Determine the [X, Y] coordinate at the center of the cell enclosing the given text.  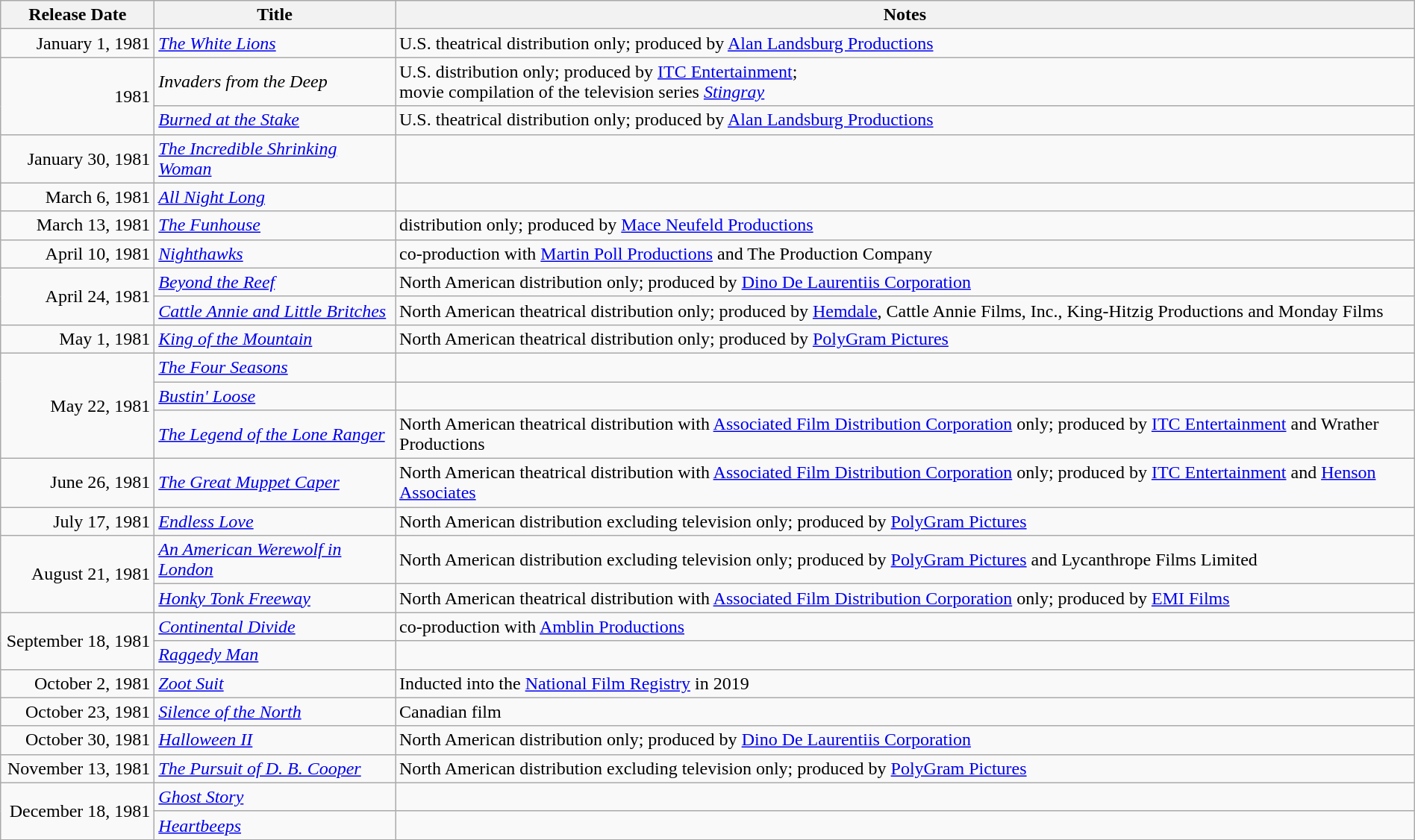
Honky Tonk Freeway [275, 598]
1981 [78, 95]
Burned at the Stake [275, 120]
U.S. distribution only; produced by ITC Entertainment;movie compilation of the television series Stingray [905, 82]
Nighthawks [275, 254]
Bustin' Loose [275, 396]
October 23, 1981 [78, 712]
June 26, 1981 [78, 483]
Heartbeeps [275, 825]
The Great Muppet Caper [275, 483]
April 10, 1981 [78, 254]
Raggedy Man [275, 655]
January 30, 1981 [78, 158]
North American theatrical distribution with Associated Film Distribution Corporation only; produced by ITC Entertainment and Henson Associates [905, 483]
The Legend of the Lone Ranger [275, 434]
Silence of the North [275, 712]
September 18, 1981 [78, 641]
August 21, 1981 [78, 574]
May 1, 1981 [78, 339]
April 24, 1981 [78, 296]
November 13, 1981 [78, 768]
King of the Mountain [275, 339]
North American theatrical distribution with Associated Film Distribution Corporation only; produced by ITC Entertainment and Wrather Productions [905, 434]
distribution only; produced by Mace Neufeld Productions [905, 225]
October 2, 1981 [78, 683]
Canadian film [905, 712]
North American theatrical distribution with Associated Film Distribution Corporation only; produced by EMI Films [905, 598]
Continental Divide [275, 627]
Title [275, 15]
The Funhouse [275, 225]
Halloween II [275, 740]
The Incredible Shrinking Woman [275, 158]
Cattle Annie and Little Britches [275, 310]
Endless Love [275, 521]
January 1, 1981 [78, 43]
May 22, 1981 [78, 406]
co-production with Amblin Productions [905, 627]
All Night Long [275, 197]
March 13, 1981 [78, 225]
North American theatrical distribution only; produced by Hemdale, Cattle Annie Films, Inc., King-Hitzig Productions and Monday Films [905, 310]
co-production with Martin Poll Productions and The Production Company [905, 254]
Invaders from the Deep [275, 82]
December 18, 1981 [78, 811]
Release Date [78, 15]
North American distribution excluding television only; produced by PolyGram Pictures and Lycanthrope Films Limited [905, 560]
Zoot Suit [275, 683]
Notes [905, 15]
March 6, 1981 [78, 197]
October 30, 1981 [78, 740]
Inducted into the National Film Registry in 2019 [905, 683]
The White Lions [275, 43]
Beyond the Reef [275, 282]
Ghost Story [275, 797]
The Four Seasons [275, 367]
An American Werewolf in London [275, 560]
North American theatrical distribution only; produced by PolyGram Pictures [905, 339]
The Pursuit of D. B. Cooper [275, 768]
July 17, 1981 [78, 521]
